Find where the given text appears and provide that cell's center as (X, Y) coordinate. 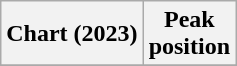
Peakposition (189, 34)
Chart (2023) (72, 34)
